Extract the [X, Y] coordinate from the center of the cell holding the provided text.  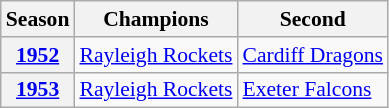
Champions [156, 19]
Second [312, 19]
Exeter Falcons [312, 90]
1952 [38, 55]
Cardiff Dragons [312, 55]
Season [38, 19]
1953 [38, 90]
